Pinpoint the cell where the given text exists, returning its [X, Y] midpoint coordinate. 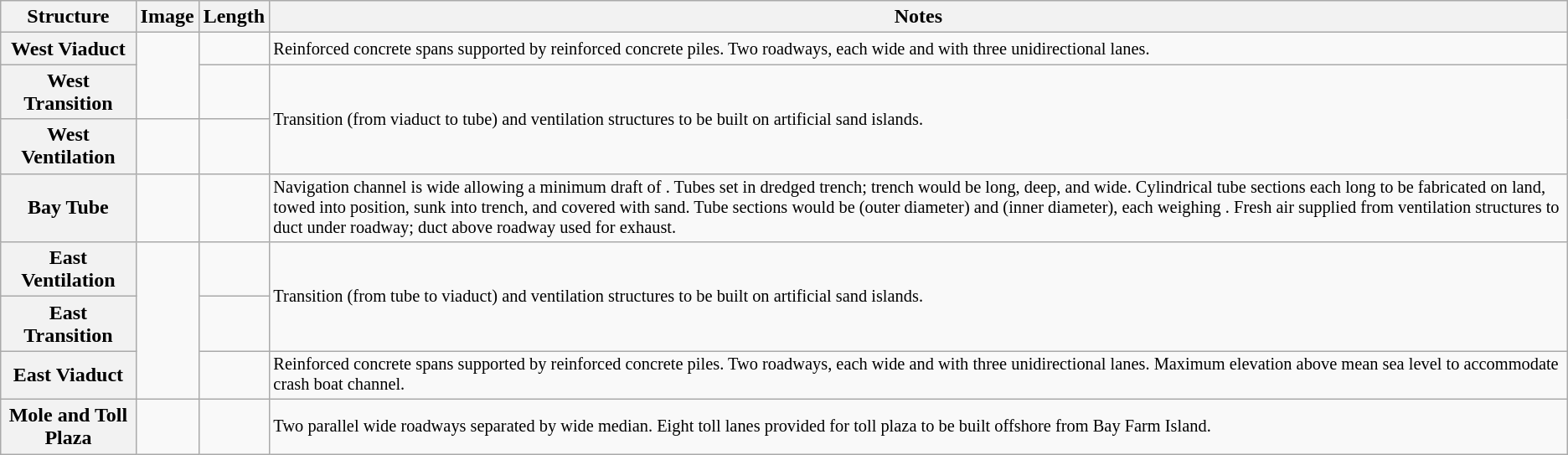
Reinforced concrete spans supported by reinforced concrete piles. Two roadways, each wide and with three unidirectional lanes. [919, 49]
Length [234, 17]
West Transition [69, 92]
East Transition [69, 323]
Bay Tube [69, 208]
Notes [919, 17]
Mole and Toll Plaza [69, 426]
Two parallel wide roadways separated by wide median. Eight toll lanes provided for toll plaza to be built offshore from Bay Farm Island. [919, 426]
Image [168, 17]
Structure [69, 17]
East Ventilation [69, 270]
Transition (from viaduct to tube) and ventilation structures to be built on artificial sand islands. [919, 119]
East Viaduct [69, 375]
West Viaduct [69, 49]
Transition (from tube to viaduct) and ventilation structures to be built on artificial sand islands. [919, 297]
West Ventilation [69, 146]
